Return [X, Y] of the center of cell containing provided text 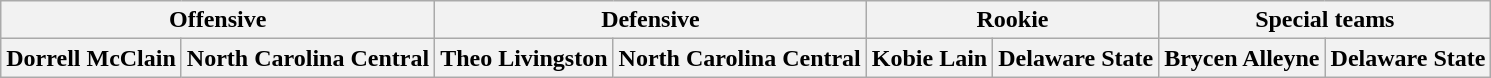
Kobie Lain [929, 58]
Theo Livingston [524, 58]
Dorrell McClain [92, 58]
Brycen Alleyne [1242, 58]
Offensive [218, 20]
Special teams [1325, 20]
Rookie [1012, 20]
Defensive [651, 20]
